For the text-containing cell, return its midpoint in [x, y] coordinate format. 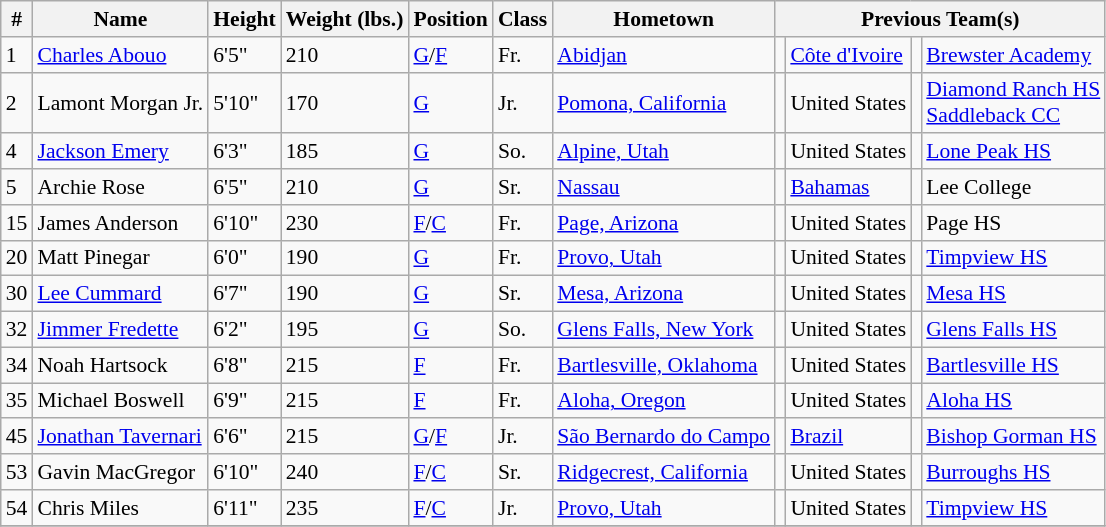
Abidjan [664, 55]
34 [17, 365]
235 [345, 508]
32 [17, 330]
185 [345, 152]
6'0" [244, 258]
Archie Rose [120, 187]
Glens Falls, New York [664, 330]
Page, Arizona [664, 223]
6'2" [244, 330]
Nassau [664, 187]
6'7" [244, 294]
45 [17, 437]
Mesa HS [1013, 294]
230 [345, 223]
James Anderson [120, 223]
54 [17, 508]
Burroughs HS [1013, 472]
Page HS [1013, 223]
Jonathan Tavernari [120, 437]
São Bernardo do Campo [664, 437]
170 [345, 102]
195 [345, 330]
Michael Boswell [120, 401]
Diamond Ranch HSSaddleback CC [1013, 102]
Position [450, 19]
Lee Cummard [120, 294]
Name [120, 19]
6'11" [244, 508]
6'8" [244, 365]
Previous Team(s) [940, 19]
6'3" [244, 152]
20 [17, 258]
Mesa, Arizona [664, 294]
Chris Miles [120, 508]
Jackson Emery [120, 152]
Ridgecrest, California [664, 472]
Bartlesville HS [1013, 365]
Glens Falls HS [1013, 330]
Alpine, Utah [664, 152]
Hometown [664, 19]
Noah Hartsock [120, 365]
Gavin MacGregor [120, 472]
5 [17, 187]
15 [17, 223]
Brazil [848, 437]
Pomona, California [664, 102]
Lamont Morgan Jr. [120, 102]
Class [522, 19]
Bahamas [848, 187]
Charles Abouo [120, 55]
Matt Pinegar [120, 258]
Aloha, Oregon [664, 401]
Height [244, 19]
35 [17, 401]
Aloha HS [1013, 401]
6'6" [244, 437]
Lee College [1013, 187]
53 [17, 472]
240 [345, 472]
30 [17, 294]
1 [17, 55]
Brewster Academy [1013, 55]
# [17, 19]
Bishop Gorman HS [1013, 437]
Côte d'Ivoire [848, 55]
Lone Peak HS [1013, 152]
Weight (lbs.) [345, 19]
Bartlesville, Oklahoma [664, 365]
5'10" [244, 102]
4 [17, 152]
2 [17, 102]
Jimmer Fredette [120, 330]
6'9" [244, 401]
